Scan for the cell matching the given text and deliver its [X, Y] coordinate at center. 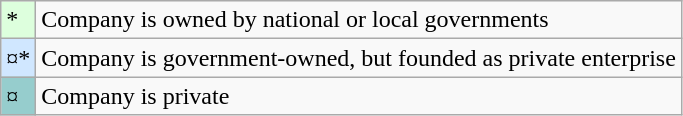
Company is government-owned, but founded as private enterprise [359, 58]
Company is owned by national or local governments [359, 20]
¤* [18, 58]
¤ [18, 96]
Company is private [359, 96]
* [18, 20]
